Search for the cell housing the specified text and yield its [x, y] center coordinate. 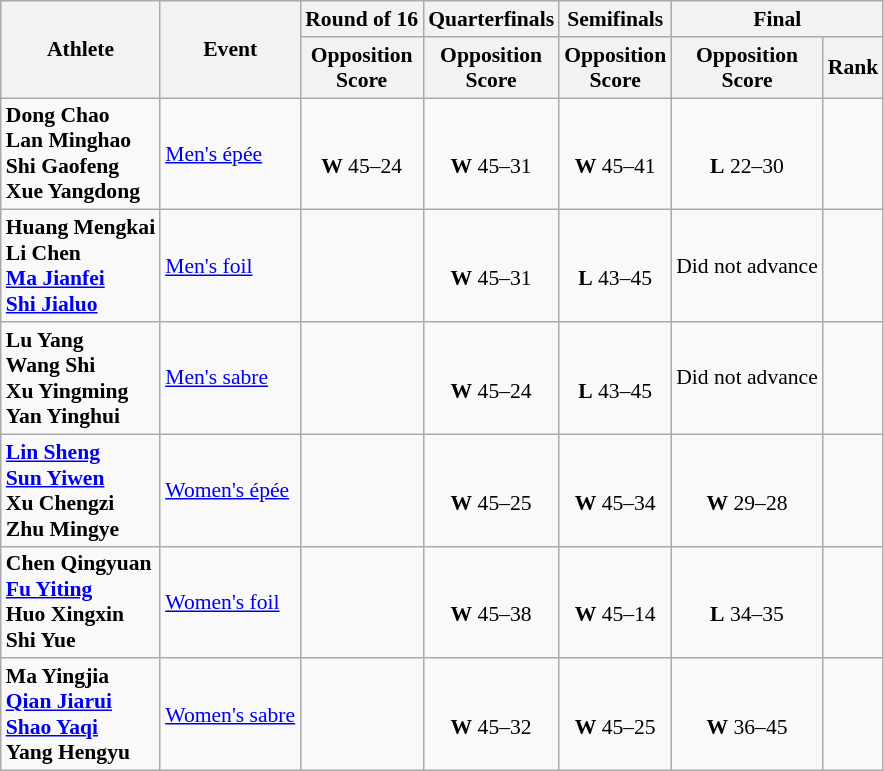
Huang MengkaiLi ChenMa JianfeiShi Jialuo [80, 266]
W 45–14 [615, 602]
Men's épée [230, 154]
L 22–30 [747, 154]
L 34–35 [747, 602]
Event [230, 50]
W 45–38 [491, 602]
Lin ShengSun YiwenXu ChengziZhu Mingye [80, 490]
Women's épée [230, 490]
Men's sabre [230, 378]
W 45–32 [491, 715]
Women's sabre [230, 715]
Men's foil [230, 266]
Round of 16 [362, 19]
Athlete [80, 50]
Lu YangWang ShiXu YingmingYan Yinghui [80, 378]
W 29–28 [747, 490]
Rank [854, 68]
Ma YingjiaQian JiaruiShao YaqiYang Hengyu [80, 715]
Women's foil [230, 602]
W 45–41 [615, 154]
W 45–34 [615, 490]
Chen QingyuanFu YitingHuo XingxinShi Yue [80, 602]
W 36–45 [747, 715]
Final [777, 19]
Quarterfinals [491, 19]
Semifinals [615, 19]
Dong ChaoLan MinghaoShi GaofengXue Yangdong [80, 154]
